Scan for the cell matching the given text and deliver its (X, Y) coordinate at center. 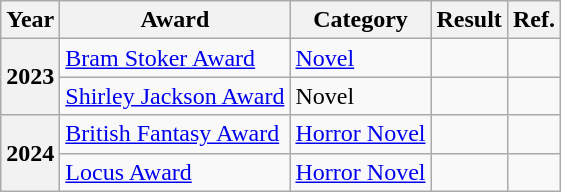
Shirley Jackson Award (175, 96)
British Fantasy Award (175, 134)
Category (360, 20)
Award (175, 20)
2023 (30, 77)
Bram Stoker Award (175, 58)
Year (30, 20)
Ref. (534, 20)
2024 (30, 153)
Locus Award (175, 172)
Result (469, 20)
